Provide the [X, Y] coordinate of the cell's center where the given text is located.  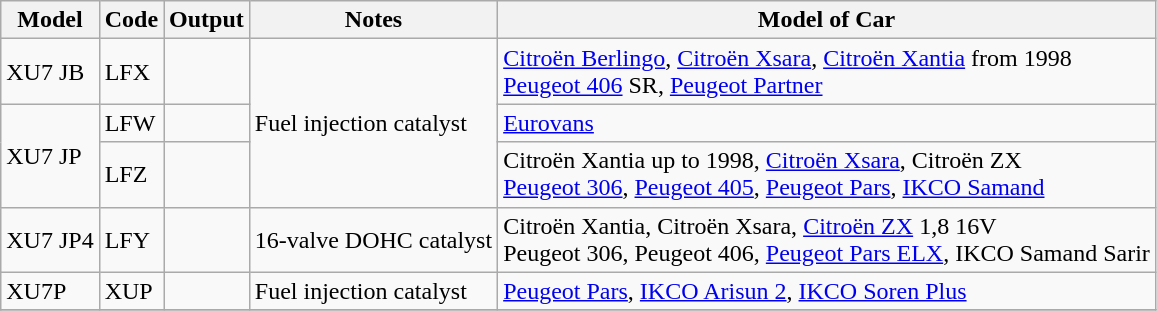
XUP [131, 291]
LFY [131, 240]
Code [131, 20]
Notes [373, 20]
Model [50, 20]
XU7P [50, 291]
LFX [131, 72]
16-valve DOHC catalyst [373, 240]
Citroën Berlingo, Citroën Xsara, Citroën Xantia from 1998Peugeot 406 SR, Peugeot Partner [827, 72]
XU7 JP4 [50, 240]
Output [207, 20]
Citroën Xantia up to 1998, Citroën Xsara, Citroën ZXPeugeot 306, Peugeot 405, Peugeot Pars, IKCO Samand [827, 174]
Citroën Xantia, Citroën Xsara, Citroën ZX 1,8 16VPeugeot 306, Peugeot 406, Peugeot Pars ELX, IKCO Samand Sarir [827, 240]
Eurovans [827, 123]
XU7 JB [50, 72]
LFZ [131, 174]
LFW [131, 123]
XU7 JP [50, 156]
Peugeot Pars, IKCO Arisun 2, IKCO Soren Plus [827, 291]
Model of Car [827, 20]
